Output the [X, Y] coordinate of the center of the cell containing the given text.  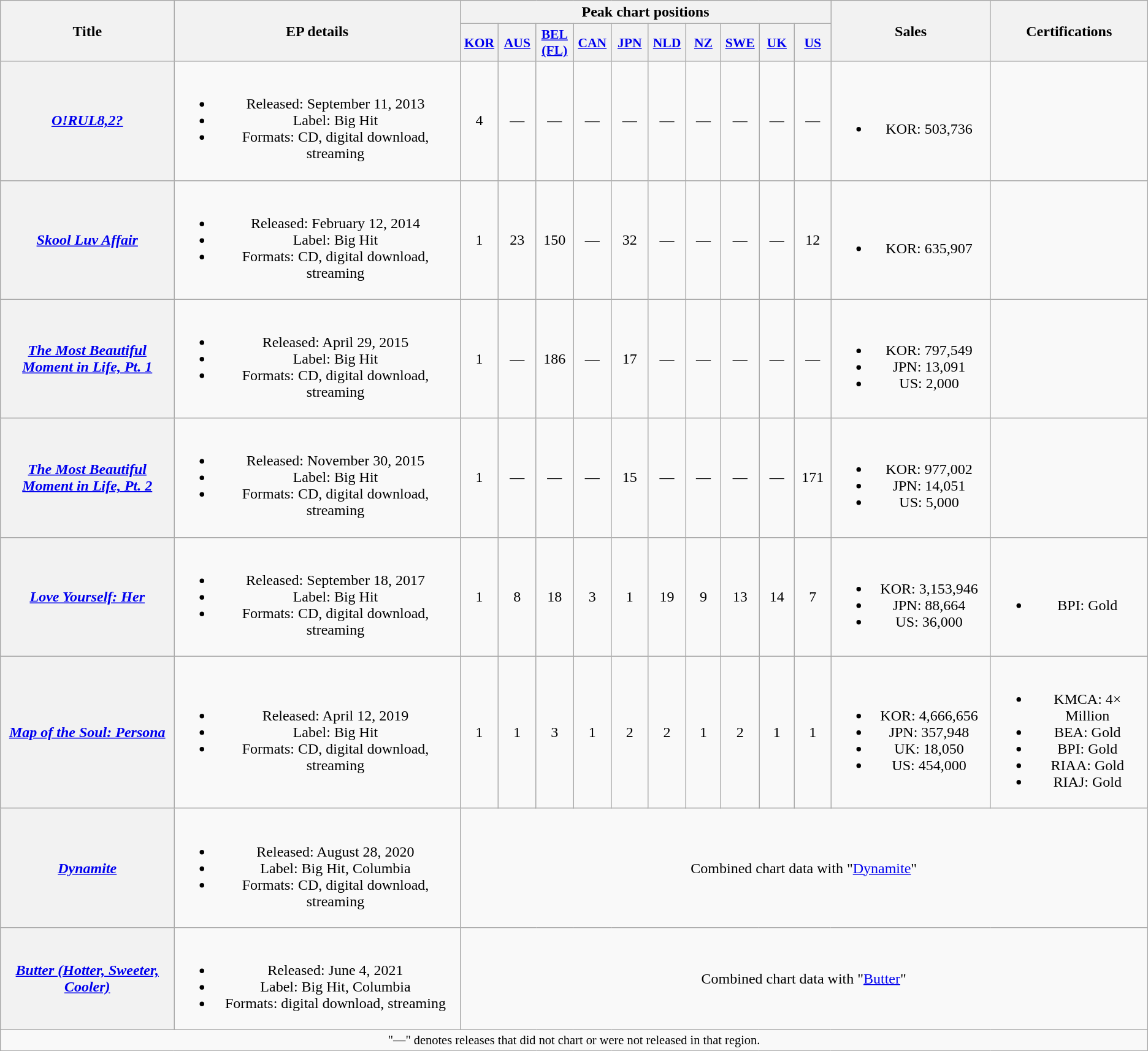
18 [554, 597]
AUS [518, 43]
Butter (Hotter, Sweeter, Cooler) [87, 979]
Released: September 18, 2017Label: Big HitFormats: CD, digital download, streaming [317, 597]
KOR: 3,153,946JPN: 88,664US: 36,000 [911, 597]
KOR: 503,736 [911, 121]
The Most Beautiful Moment in Life, Pt. 1 [87, 359]
Released: September 11, 2013Label: Big HitFormats: CD, digital download, streaming [317, 121]
KOR: 635,907 [911, 240]
Peak chart positions [645, 12]
O!RUL8,2? [87, 121]
JPN [630, 43]
KOR [480, 43]
Combined chart data with "Butter" [803, 979]
NLD [667, 43]
23 [518, 240]
15 [630, 478]
SWE [740, 43]
"—" denotes releases that did not chart or were not released in that region. [574, 1040]
17 [630, 359]
US [813, 43]
BPI: Gold [1069, 597]
13 [740, 597]
150 [554, 240]
Released: April 29, 2015Label: Big HitFormats: CD, digital download, streaming [317, 359]
Released: June 4, 2021Label: Big Hit, ColumbiaFormats: digital download, streaming [317, 979]
Sales [911, 31]
Combined chart data with "Dynamite" [803, 868]
KOR: 977,002JPN: 14,051US: 5,000 [911, 478]
32 [630, 240]
EP details [317, 31]
The Most Beautiful Moment in Life, Pt. 2 [87, 478]
Released: August 28, 2020Label: Big Hit, ColumbiaFormats: CD, digital download, streaming [317, 868]
Released: April 12, 2019Label: Big HitFormats: CD, digital download, streaming [317, 732]
KOR: 4,666,656JPN: 357,948UK: 18,050US: 454,000 [911, 732]
Title [87, 31]
Map of the Soul: Persona [87, 732]
14 [777, 597]
KOR: 797,549JPN: 13,091US: 2,000 [911, 359]
Skool Luv Affair [87, 240]
Love Yourself: Her [87, 597]
Certifications [1069, 31]
8 [518, 597]
4 [480, 121]
Released: February 12, 2014Label: Big HitFormats: CD, digital download, streaming [317, 240]
19 [667, 597]
9 [703, 597]
7 [813, 597]
KMCA: 4× MillionBEA: GoldBPI: GoldRIAA: GoldRIAJ: Gold [1069, 732]
UK [777, 43]
CAN [592, 43]
Dynamite [87, 868]
Released: November 30, 2015Label: Big HitFormats: CD, digital download, streaming [317, 478]
186 [554, 359]
12 [813, 240]
NZ [703, 43]
BEL(FL) [554, 43]
171 [813, 478]
